Detect which cell encompasses the target text, then output its [X, Y] center coordinate. 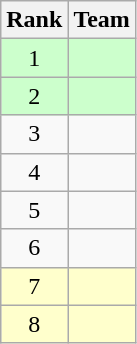
4 [34, 172]
5 [34, 210]
1 [34, 58]
6 [34, 248]
Rank [34, 20]
2 [34, 96]
7 [34, 286]
8 [34, 324]
Team [102, 20]
3 [34, 134]
